Return the [X, Y] coordinate for the center point of the cell that contains the specified text.  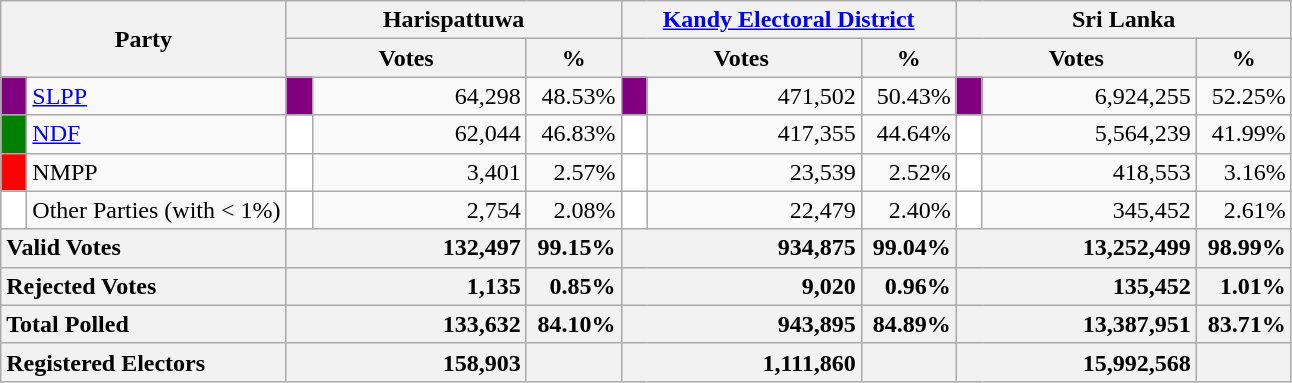
135,452 [1076, 286]
23,539 [754, 172]
52.25% [1244, 96]
9,020 [741, 286]
84.10% [574, 324]
2,754 [419, 210]
3,401 [419, 172]
133,632 [406, 324]
2.40% [908, 210]
943,895 [741, 324]
158,903 [406, 362]
98.99% [1244, 248]
2.52% [908, 172]
0.96% [908, 286]
13,387,951 [1076, 324]
NMPP [156, 172]
Party [144, 39]
22,479 [754, 210]
132,497 [406, 248]
Registered Electors [144, 362]
2.08% [574, 210]
3.16% [1244, 172]
1,135 [406, 286]
48.53% [574, 96]
Kandy Electoral District [788, 20]
SLPP [156, 96]
50.43% [908, 96]
345,452 [1089, 210]
99.15% [574, 248]
13,252,499 [1076, 248]
Other Parties (with < 1%) [156, 210]
64,298 [419, 96]
1.01% [1244, 286]
Valid Votes [144, 248]
83.71% [1244, 324]
1,111,860 [741, 362]
6,924,255 [1089, 96]
Harispattuwa [454, 20]
99.04% [908, 248]
44.64% [908, 134]
Sri Lanka [1124, 20]
46.83% [574, 134]
2.57% [574, 172]
0.85% [574, 286]
NDF [156, 134]
471,502 [754, 96]
84.89% [908, 324]
417,355 [754, 134]
62,044 [419, 134]
5,564,239 [1089, 134]
2.61% [1244, 210]
15,992,568 [1076, 362]
418,553 [1089, 172]
Rejected Votes [144, 286]
Total Polled [144, 324]
41.99% [1244, 134]
934,875 [741, 248]
